Return the (x, y) coordinate for the center point of the cell that contains the specified text.  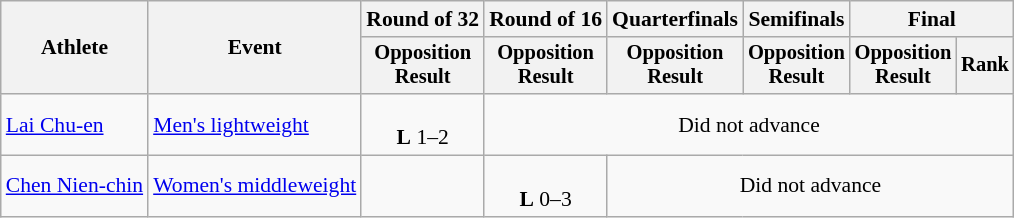
Chen Nien-chin (74, 186)
Round of 16 (546, 19)
Final (932, 19)
Round of 32 (422, 19)
Men's lightweight (254, 124)
L 1–2 (422, 124)
Quarterfinals (675, 19)
Lai Chu-en (74, 124)
Semifinals (796, 19)
Athlete (74, 48)
L 0–3 (546, 186)
Event (254, 48)
Rank (985, 66)
Women's middleweight (254, 186)
